Return the [X, Y] coordinate for the center point of the cell that contains the specified text.  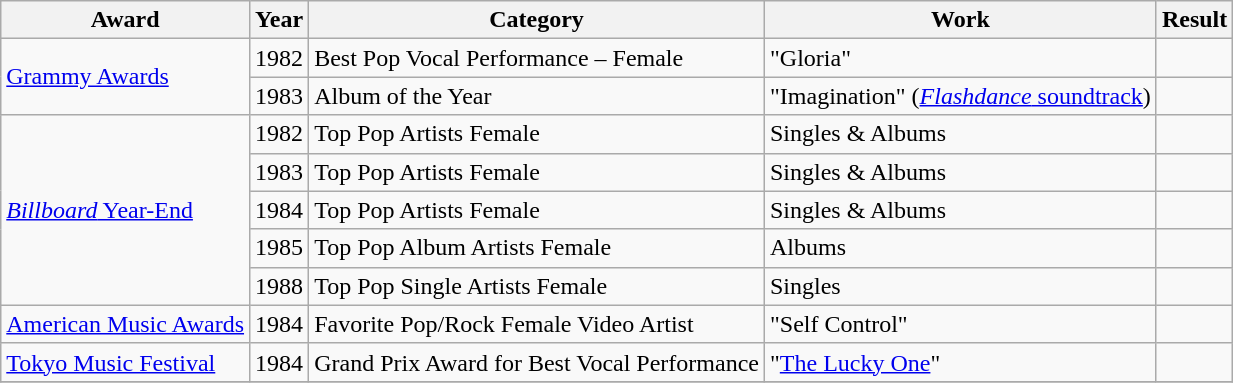
American Music Awards [126, 324]
"The Lucky One" [960, 362]
Tokyo Music Festival [126, 362]
Top Pop Album Artists Female [537, 248]
"Gloria" [960, 58]
Year [280, 20]
"Imagination" (Flashdance soundtrack) [960, 96]
Grand Prix Award for Best Vocal Performance [537, 362]
Category [537, 20]
Top Pop Single Artists Female [537, 286]
Award [126, 20]
1985 [280, 248]
Best Pop Vocal Performance – Female [537, 58]
Singles [960, 286]
Billboard Year-End [126, 210]
1988 [280, 286]
Album of the Year [537, 96]
Result [1194, 20]
Grammy Awards [126, 77]
Work [960, 20]
Favorite Pop/Rock Female Video Artist [537, 324]
Albums [960, 248]
"Self Control" [960, 324]
